Return (X, Y) of the center of cell containing provided text 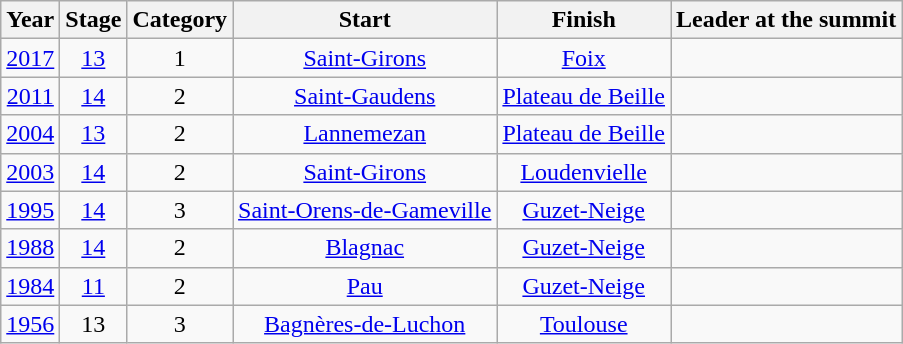
11 (94, 286)
Saint-Gaudens (365, 96)
Category (180, 20)
Foix (584, 58)
Blagnac (365, 248)
2004 (30, 134)
1956 (30, 324)
Stage (94, 20)
Loudenvielle (584, 172)
Lannemezan (365, 134)
Finish (584, 20)
Leader at the summit (786, 20)
Start (365, 20)
Bagnères-de-Luchon (365, 324)
1984 (30, 286)
1 (180, 58)
1988 (30, 248)
2011 (30, 96)
1995 (30, 210)
Pau (365, 286)
Saint-Orens-de-Gameville (365, 210)
Year (30, 20)
Toulouse (584, 324)
2017 (30, 58)
2003 (30, 172)
